Output the (x, y) coordinate of the center of the cell containing the given text.  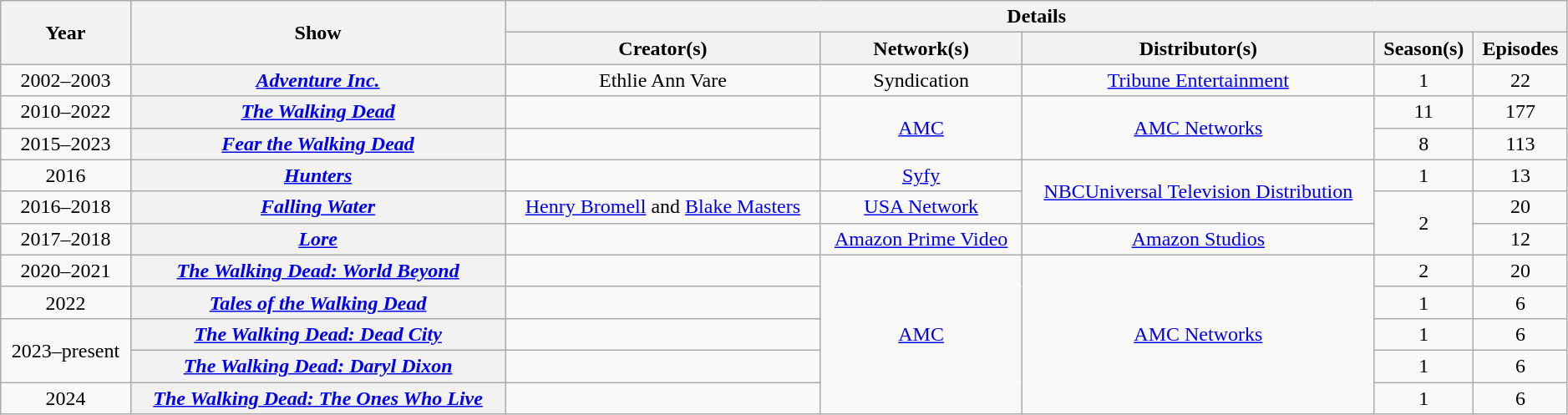
Fear the Walking Dead (317, 144)
2023–present (65, 350)
Distributor(s) (1199, 48)
Network(s) (921, 48)
Show (317, 33)
The Walking Dead: Daryl Dixon (317, 366)
The Walking Dead: The Ones Who Live (317, 398)
177 (1520, 112)
2022 (65, 302)
Creator(s) (663, 48)
Episodes (1520, 48)
Amazon Studios (1199, 239)
11 (1423, 112)
Season(s) (1423, 48)
Syndication (921, 80)
Lore (317, 239)
Henry Bromell and Blake Masters (663, 207)
Syfy (921, 175)
Falling Water (317, 207)
2016 (65, 175)
12 (1520, 239)
The Walking Dead (317, 112)
NBCUniversal Television Distribution (1199, 191)
2010–2022 (65, 112)
2020–2021 (65, 271)
Amazon Prime Video (921, 239)
2016–2018 (65, 207)
Tales of the Walking Dead (317, 302)
13 (1520, 175)
Adventure Inc. (317, 80)
The Walking Dead: Dead City (317, 334)
Hunters (317, 175)
USA Network (921, 207)
Year (65, 33)
Ethlie Ann Vare (663, 80)
22 (1520, 80)
2017–2018 (65, 239)
113 (1520, 144)
2024 (65, 398)
2015–2023 (65, 144)
8 (1423, 144)
2002–2003 (65, 80)
Details (1036, 17)
The Walking Dead: World Beyond (317, 271)
Tribune Entertainment (1199, 80)
